Determine the [X, Y] coordinate at the center of the cell enclosing the given text.  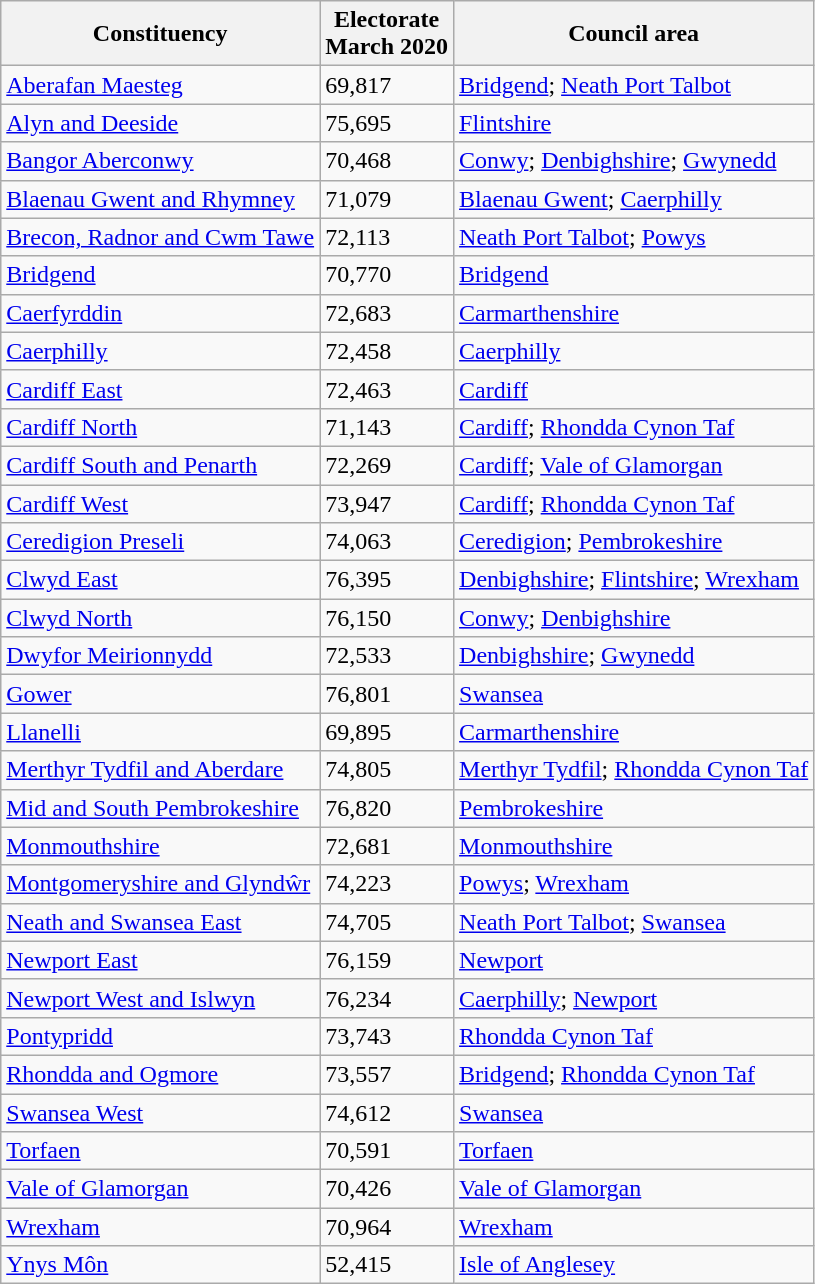
Neath Port Talbot; Powys [634, 237]
Llanelli [160, 732]
Conwy; Denbighshire [634, 618]
Neath and Swansea East [160, 922]
Pontypridd [160, 1036]
70,964 [387, 1227]
75,695 [387, 123]
69,895 [387, 732]
Rhondda Cynon Taf [634, 1036]
Gower [160, 694]
72,113 [387, 237]
Newport [634, 960]
71,143 [387, 427]
Council area [634, 34]
Caerphilly; Newport [634, 998]
Merthyr Tydfil; Rhondda Cynon Taf [634, 770]
Neath Port Talbot; Swansea [634, 922]
76,159 [387, 960]
Denbighshire; Flintshire; Wrexham [634, 580]
Clwyd North [160, 618]
74,063 [387, 542]
Cardiff North [160, 427]
72,458 [387, 351]
Ynys Môn [160, 1265]
Flintshire [634, 123]
73,557 [387, 1074]
Caerfyrddin [160, 313]
Newport West and Islwyn [160, 998]
Constituency [160, 34]
Blaenau Gwent; Caerphilly [634, 199]
Cardiff West [160, 503]
Pembrokeshire [634, 808]
Dwyfor Meirionnydd [160, 656]
Mid and South Pembrokeshire [160, 808]
Bridgend; Rhondda Cynon Taf [634, 1074]
74,223 [387, 884]
Blaenau Gwent and Rhymney [160, 199]
52,415 [387, 1265]
76,234 [387, 998]
Clwyd East [160, 580]
Ceredigion; Pembrokeshire [634, 542]
76,820 [387, 808]
Powys; Wrexham [634, 884]
74,805 [387, 770]
72,269 [387, 465]
Isle of Anglesey [634, 1265]
Bridgend; Neath Port Talbot [634, 85]
Cardiff East [160, 389]
72,683 [387, 313]
76,395 [387, 580]
Newport East [160, 960]
72,463 [387, 389]
Ceredigion Preseli [160, 542]
Montgomeryshire and Glyndŵr [160, 884]
Alyn and Deeside [160, 123]
74,612 [387, 1113]
Cardiff; Vale of Glamorgan [634, 465]
74,705 [387, 922]
Cardiff South and Penarth [160, 465]
76,150 [387, 618]
73,743 [387, 1036]
70,468 [387, 161]
Cardiff [634, 389]
Aberafan Maesteg [160, 85]
Conwy; Denbighshire; Gwynedd [634, 161]
72,681 [387, 846]
70,591 [387, 1151]
ElectorateMarch 2020 [387, 34]
73,947 [387, 503]
Brecon, Radnor and Cwm Tawe [160, 237]
Denbighshire; Gwynedd [634, 656]
69,817 [387, 85]
70,770 [387, 275]
71,079 [387, 199]
70,426 [387, 1189]
72,533 [387, 656]
Rhondda and Ogmore [160, 1074]
Swansea West [160, 1113]
Bangor Aberconwy [160, 161]
76,801 [387, 694]
Merthyr Tydfil and Aberdare [160, 770]
